For the text-containing cell, return its midpoint in [X, Y] coordinate format. 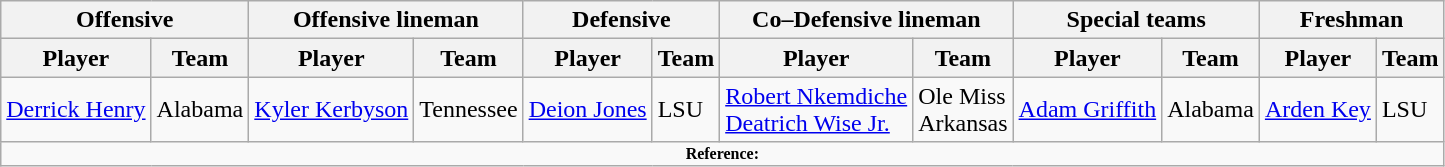
Arden Key [1318, 110]
Kyler Kerbyson [332, 110]
Freshman [1352, 20]
Offensive lineman [386, 20]
Co–Defensive lineman [866, 20]
Derrick Henry [76, 110]
Tennessee [468, 110]
Robert NkemdicheDeatrich Wise Jr. [816, 110]
Deion Jones [588, 110]
Ole MissArkansas [963, 110]
Reference: [722, 154]
Adam Griffith [1088, 110]
Defensive [622, 20]
Offensive [125, 20]
Special teams [1136, 20]
